Return the (x, y) coordinate for the center point of the cell that contains the specified text.  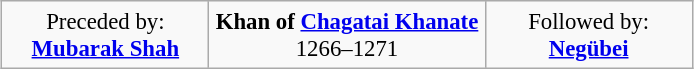
Followed by:Negübei (588, 35)
Preceded by:Mubarak Shah (106, 35)
Khan of Chagatai Khanate1266–1271 (347, 35)
